Extract the (X, Y) coordinate from the center of the cell holding the provided text.  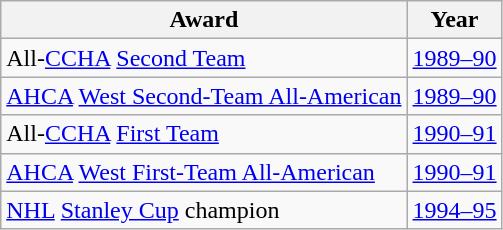
AHCA West Second-Team All-American (204, 96)
1994–95 (454, 210)
All-CCHA Second Team (204, 58)
AHCA West First-Team All-American (204, 172)
All-CCHA First Team (204, 134)
Award (204, 20)
Year (454, 20)
NHL Stanley Cup champion (204, 210)
